Provide the [X, Y] coordinate of the cell's center where the given text is located.  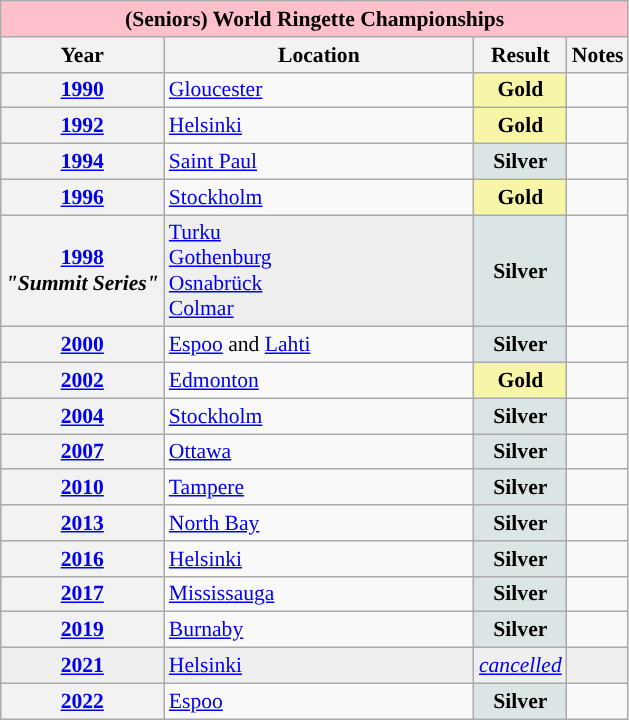
Espoo and Lahti [319, 345]
Espoo [319, 701]
2007 [82, 452]
Mississauga [319, 594]
2010 [82, 488]
Location [319, 55]
2019 [82, 630]
1990 [82, 90]
1998"Summit Series" [82, 271]
1996 [82, 197]
Notes [598, 55]
Turku Gothenburg Osnabrück Colmar [319, 271]
2000 [82, 345]
2017 [82, 594]
1992 [82, 126]
2002 [82, 381]
2022 [82, 701]
2004 [82, 416]
(Seniors) World Ringette Championships [315, 19]
2021 [82, 666]
Edmonton [319, 381]
Ottawa [319, 452]
Saint Paul [319, 162]
Tampere [319, 488]
2013 [82, 523]
Result [520, 55]
Burnaby [319, 630]
cancelled [520, 666]
Gloucester [319, 90]
Year [82, 55]
2016 [82, 559]
1994 [82, 162]
North Bay [319, 523]
